From the cell containing the given text, extract its center point as [x, y] coordinate. 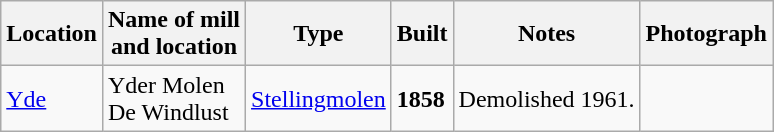
Type [319, 34]
Stellingmolen [319, 98]
1858 [422, 98]
Location [52, 34]
Built [422, 34]
Yde [52, 98]
Demolished 1961. [546, 98]
Name of milland location [174, 34]
Photograph [706, 34]
Yder MolenDe Windlust [174, 98]
Notes [546, 34]
